Identify which cell holds the provided text, then report its (X, Y) central coordinate. 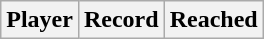
Player (40, 20)
Reached (214, 20)
Record (121, 20)
